Search for the cell housing the specified text and yield its (X, Y) center coordinate. 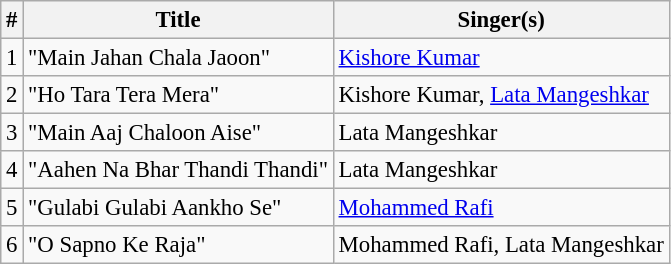
1 (12, 58)
5 (12, 208)
2 (12, 95)
"Ho Tara Tera Mera" (178, 95)
Kishore Kumar, Lata Mangeshkar (501, 95)
Mohammed Rafi (501, 208)
"Aahen Na Bhar Thandi Thandi" (178, 170)
"Main Aaj Chaloon Aise" (178, 133)
"O Sapno Ke Raja" (178, 245)
4 (12, 170)
6 (12, 245)
Mohammed Rafi, Lata Mangeshkar (501, 245)
"Gulabi Gulabi Aankho Se" (178, 208)
3 (12, 133)
"Main Jahan Chala Jaoon" (178, 58)
Kishore Kumar (501, 58)
Title (178, 20)
# (12, 20)
Singer(s) (501, 20)
